Output the [X, Y] coordinate of the center of the cell containing the given text.  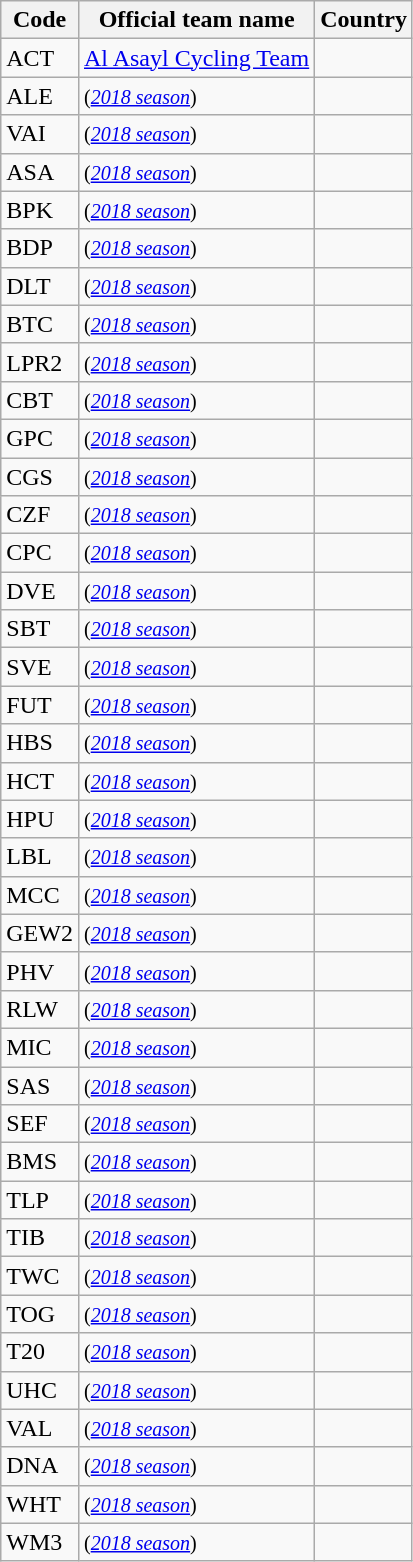
BPK [40, 210]
MIC [40, 1047]
Code [40, 20]
CGS [40, 477]
BDP [40, 248]
TWC [40, 1276]
Official team name [196, 20]
UHC [40, 1390]
SBT [40, 629]
ALE [40, 96]
DLT [40, 286]
TOG [40, 1314]
DVE [40, 591]
BMS [40, 1162]
CPC [40, 553]
HPU [40, 819]
TLP [40, 1200]
GPC [40, 438]
WHT [40, 1504]
GEW2 [40, 933]
TIB [40, 1238]
HCT [40, 781]
RLW [40, 1009]
SAS [40, 1085]
MCC [40, 895]
FUT [40, 705]
ASA [40, 172]
ACT [40, 58]
HBS [40, 743]
VAI [40, 134]
DNA [40, 1466]
LPR2 [40, 362]
Country [364, 20]
BTC [40, 324]
SEF [40, 1124]
CBT [40, 400]
VAL [40, 1428]
Al Asayl Cycling Team [196, 58]
WM3 [40, 1542]
SVE [40, 667]
PHV [40, 971]
CZF [40, 515]
LBL [40, 857]
T20 [40, 1352]
